Scan for the cell matching the given text and deliver its (x, y) coordinate at center. 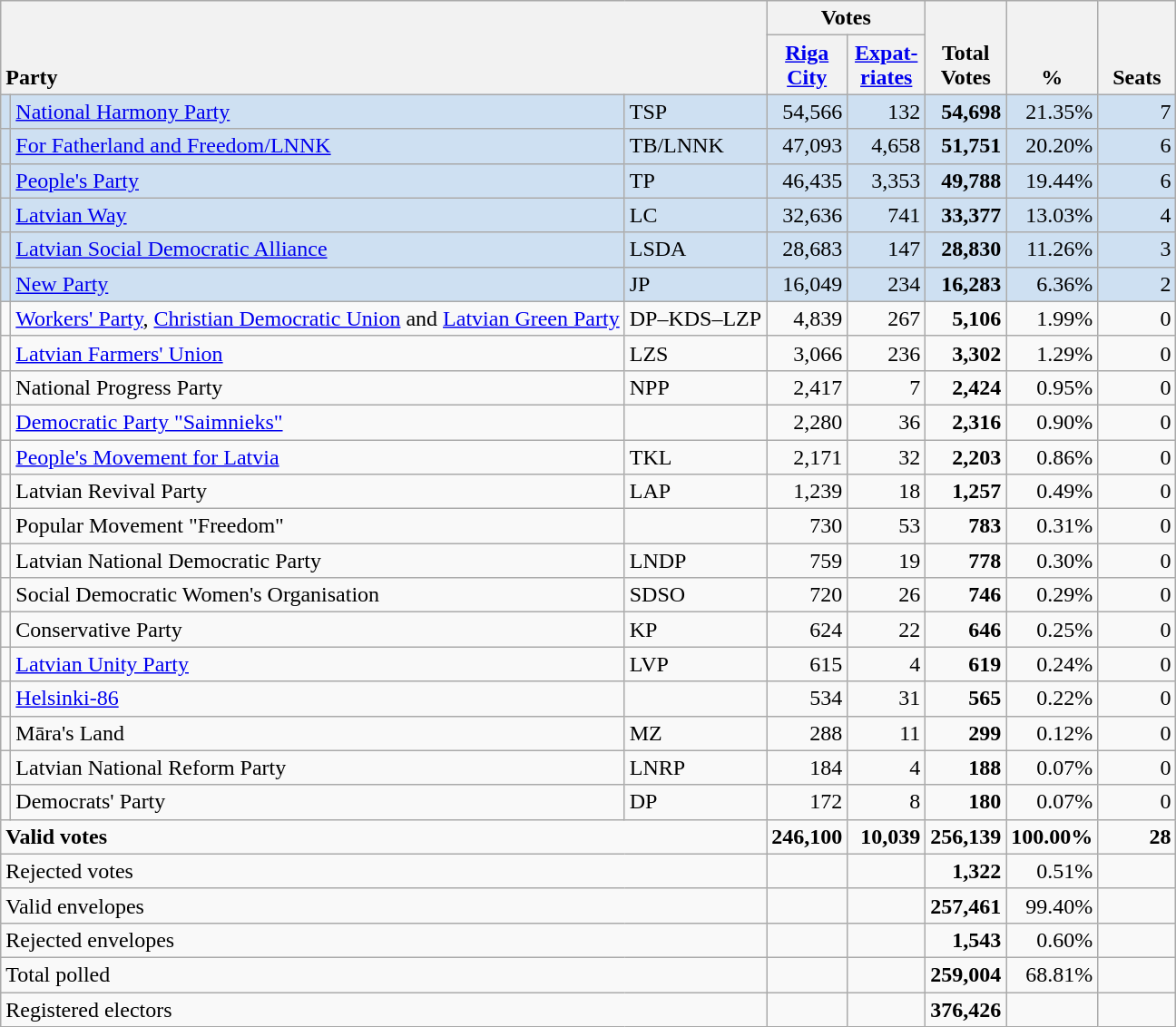
778 (965, 561)
Rejected votes (384, 871)
16,049 (808, 284)
22 (887, 630)
5,106 (965, 318)
2,316 (965, 422)
180 (965, 802)
299 (965, 733)
Expat- riates (887, 65)
LNRP (695, 768)
256,139 (965, 836)
TB/LNNK (695, 146)
534 (808, 699)
18 (887, 492)
0.25% (1053, 630)
32 (887, 456)
3,353 (887, 181)
DP–KDS–LZP (695, 318)
0.51% (1053, 871)
267 (887, 318)
13.03% (1053, 215)
8 (887, 802)
People's Movement for Latvia (318, 456)
1,257 (965, 492)
Registered electors (384, 1010)
0.29% (1053, 595)
2 (1137, 284)
Latvian Revival Party (318, 492)
LSDA (695, 249)
National Harmony Party (318, 112)
259,004 (965, 974)
0.24% (1053, 664)
TSP (695, 112)
SDSO (695, 595)
2,171 (808, 456)
6.36% (1053, 284)
% (1053, 47)
Democratic Party "Saimnieks" (318, 422)
Helsinki-86 (318, 699)
54,698 (965, 112)
Democrats' Party (318, 802)
DP (695, 802)
Total Votes (965, 47)
783 (965, 526)
Latvian National Democratic Party (318, 561)
3,302 (965, 353)
LVP (695, 664)
National Progress Party (318, 387)
246,100 (808, 836)
236 (887, 353)
LNDP (695, 561)
28,683 (808, 249)
JP (695, 284)
Latvian Way (318, 215)
Latvian Unity Party (318, 664)
619 (965, 664)
Seats (1137, 47)
Conservative Party (318, 630)
565 (965, 699)
21.35% (1053, 112)
51,751 (965, 146)
KP (695, 630)
0.95% (1053, 387)
28 (1137, 836)
Riga City (808, 65)
Party (384, 47)
184 (808, 768)
Rejected envelopes (384, 940)
99.40% (1053, 905)
0.22% (1053, 699)
132 (887, 112)
46,435 (808, 181)
People's Party (318, 181)
Latvian Social Democratic Alliance (318, 249)
28,830 (965, 249)
376,426 (965, 1010)
36 (887, 422)
4,658 (887, 146)
TKL (695, 456)
MZ (695, 733)
Total polled (384, 974)
LZS (695, 353)
Latvian Farmers' Union (318, 353)
19 (887, 561)
147 (887, 249)
54,566 (808, 112)
Popular Movement "Freedom" (318, 526)
20.20% (1053, 146)
68.81% (1053, 974)
288 (808, 733)
New Party (318, 284)
746 (965, 595)
53 (887, 526)
Māra's Land (318, 733)
2,203 (965, 456)
646 (965, 630)
2,280 (808, 422)
0.90% (1053, 422)
1.29% (1053, 353)
49,788 (965, 181)
624 (808, 630)
Valid envelopes (384, 905)
0.86% (1053, 456)
1.99% (1053, 318)
0.49% (1053, 492)
0.60% (1053, 940)
2,424 (965, 387)
TP (695, 181)
NPP (695, 387)
LC (695, 215)
1,322 (965, 871)
32,636 (808, 215)
Social Democratic Women's Organisation (318, 595)
759 (808, 561)
31 (887, 699)
1,239 (808, 492)
Latvian National Reform Party (318, 768)
2,417 (808, 387)
4,839 (808, 318)
19.44% (1053, 181)
26 (887, 595)
730 (808, 526)
234 (887, 284)
Workers' Party, Christian Democratic Union and Latvian Green Party (318, 318)
For Fatherland and Freedom/LNNK (318, 146)
172 (808, 802)
3,066 (808, 353)
188 (965, 768)
100.00% (1053, 836)
0.12% (1053, 733)
0.31% (1053, 526)
16,283 (965, 284)
Votes (846, 18)
33,377 (965, 215)
11 (887, 733)
47,093 (808, 146)
720 (808, 595)
10,039 (887, 836)
257,461 (965, 905)
0.30% (1053, 561)
LAP (695, 492)
11.26% (1053, 249)
Valid votes (384, 836)
615 (808, 664)
741 (887, 215)
3 (1137, 249)
1,543 (965, 940)
